Locate the cell with the specified text and output its (X, Y) center coordinate. 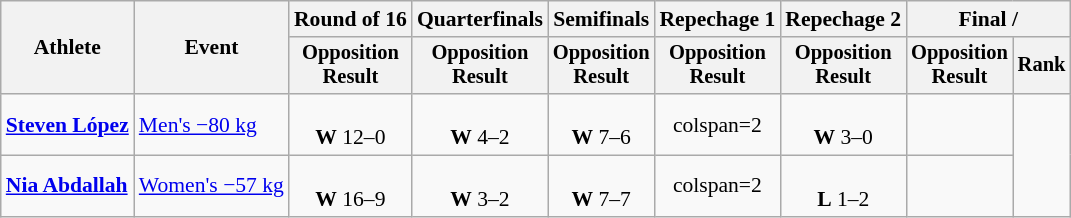
Repechage 2 (843, 19)
Semifinals (602, 19)
W 12–0 (350, 124)
Rank (1042, 66)
W 7–6 (602, 124)
Final / (988, 19)
Round of 16 (350, 19)
Quarterfinals (480, 19)
L 1–2 (843, 186)
W 16–9 (350, 186)
Event (212, 48)
W 3–2 (480, 186)
Men's −80 kg (212, 124)
Steven López (68, 124)
W 7–7 (602, 186)
W 4–2 (480, 124)
Nia Abdallah (68, 186)
Women's −57 kg (212, 186)
W 3–0 (843, 124)
Repechage 1 (717, 19)
Athlete (68, 48)
